From the cell containing the given text, extract its center point as [x, y] coordinate. 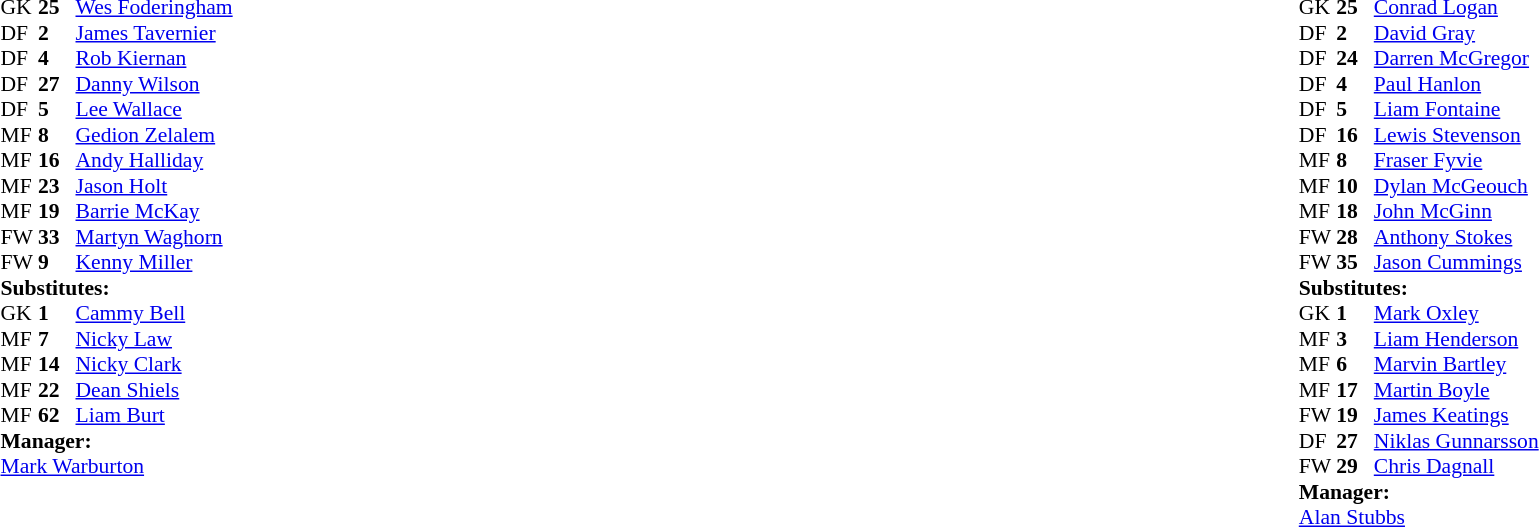
Dylan McGeouch [1456, 186]
Niklas Gunnarsson [1456, 441]
23 [57, 186]
Cammy Bell [154, 313]
David Gray [1456, 33]
Barrie McKay [154, 211]
7 [57, 339]
24 [1355, 59]
3 [1355, 339]
33 [57, 237]
Paul Hanlon [1456, 84]
28 [1355, 237]
18 [1355, 211]
Jason Cummings [1456, 263]
John McGinn [1456, 211]
Lee Wallace [154, 109]
Lewis Stevenson [1456, 135]
Darren McGregor [1456, 59]
Gedion Zelalem [154, 135]
Mark Oxley [1456, 313]
Andy Halliday [154, 161]
Martyn Waghorn [154, 237]
Danny Wilson [154, 84]
9 [57, 263]
Fraser Fyvie [1456, 161]
6 [1355, 365]
Liam Burt [154, 415]
62 [57, 415]
14 [57, 365]
Martin Boyle [1456, 390]
James Keatings [1456, 415]
Chris Dagnall [1456, 467]
35 [1355, 263]
Kenny Miller [154, 263]
22 [57, 390]
29 [1355, 467]
James Tavernier [154, 33]
Liam Henderson [1456, 339]
17 [1355, 390]
Liam Fontaine [1456, 109]
Jason Holt [154, 186]
Dean Shiels [154, 390]
Nicky Clark [154, 365]
Rob Kiernan [154, 59]
Marvin Bartley [1456, 365]
Nicky Law [154, 339]
10 [1355, 186]
Anthony Stokes [1456, 237]
Mark Warburton [116, 467]
